Provide the (x, y) coordinate of the cell's center where the given text is located.  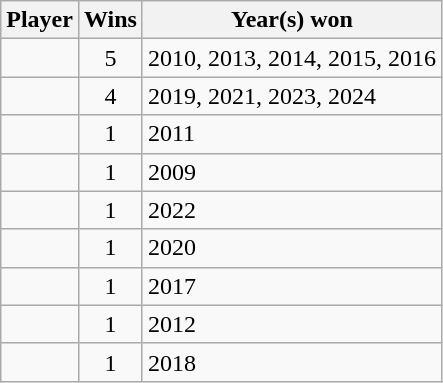
2020 (292, 248)
2012 (292, 324)
2010, 2013, 2014, 2015, 2016 (292, 58)
Wins (110, 20)
Year(s) won (292, 20)
2022 (292, 210)
2009 (292, 172)
Player (40, 20)
5 (110, 58)
2017 (292, 286)
4 (110, 96)
2018 (292, 362)
2019, 2021, 2023, 2024 (292, 96)
2011 (292, 134)
